Determine the (x, y) coordinate at the center of the cell enclosing the given text.  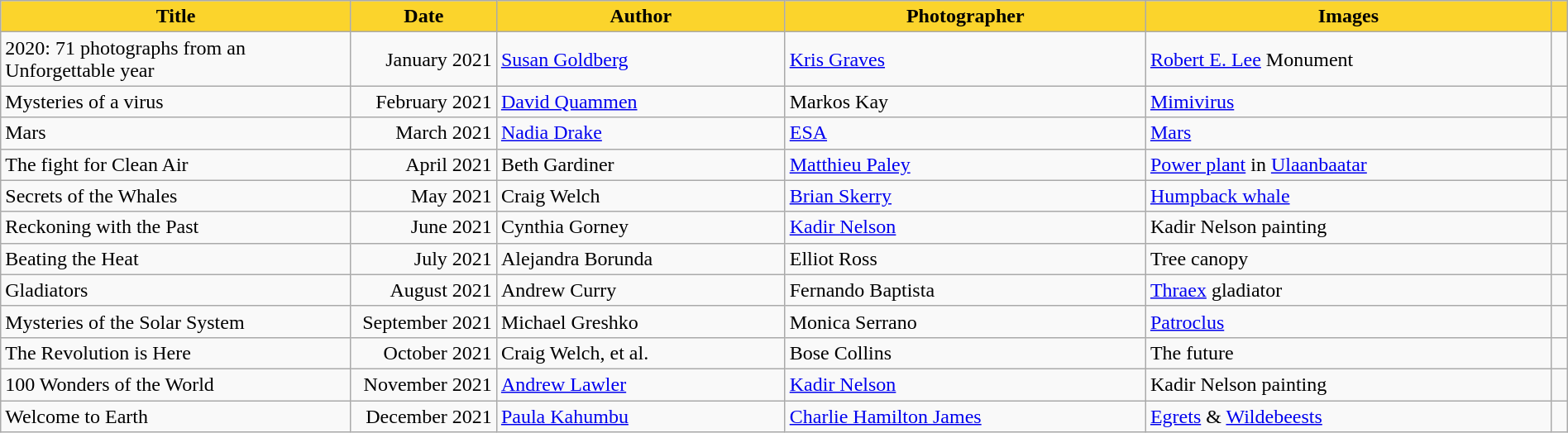
Brian Skerry (965, 196)
Andrew Lawler (640, 384)
May 2021 (423, 196)
Beating the Heat (176, 259)
The fight for Clean Air (176, 164)
Mysteries of a virus (176, 102)
Welcome to Earth (176, 416)
Craig Welch (640, 196)
100 Wonders of the World (176, 384)
Nadia Drake (640, 133)
Author (640, 17)
Elliot Ross (965, 259)
Gladiators (176, 290)
July 2021 (423, 259)
Markos Kay (965, 102)
Paula Kahumbu (640, 416)
Images (1348, 17)
Beth Gardiner (640, 164)
Mysteries of the Solar System (176, 321)
February 2021 (423, 102)
November 2021 (423, 384)
Bose Collins (965, 353)
Photographer (965, 17)
December 2021 (423, 416)
2020: 71 photographs from an Unforgettable year (176, 59)
Reckoning with the Past (176, 227)
Fernando Baptista (965, 290)
October 2021 (423, 353)
Tree canopy (1348, 259)
Kris Graves (965, 59)
Patroclus (1348, 321)
Matthieu Paley (965, 164)
Egrets & Wildebeests (1348, 416)
August 2021 (423, 290)
January 2021 (423, 59)
Mimivirus (1348, 102)
June 2021 (423, 227)
Susan Goldberg (640, 59)
Monica Serrano (965, 321)
Date (423, 17)
Cynthia Gorney (640, 227)
David Quammen (640, 102)
The future (1348, 353)
Charlie Hamilton James (965, 416)
Craig Welch, et al. (640, 353)
Power plant in Ulaanbaatar (1348, 164)
Robert E. Lee Monument (1348, 59)
September 2021 (423, 321)
Thraex gladiator (1348, 290)
Title (176, 17)
The Revolution is Here (176, 353)
Andrew Curry (640, 290)
March 2021 (423, 133)
Alejandra Borunda (640, 259)
Michael Greshko (640, 321)
ESA (965, 133)
April 2021 (423, 164)
Humpback whale (1348, 196)
Secrets of the Whales (176, 196)
